Locate the cell with the specified text and output its (x, y) center coordinate. 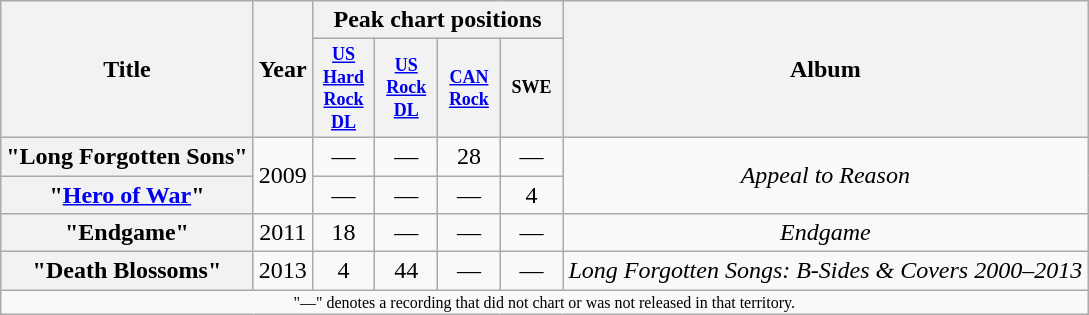
44 (406, 271)
18 (344, 233)
SWE (532, 88)
USRockDL (406, 88)
Album (826, 70)
2009 (282, 175)
"Hero of War" (127, 195)
"Endgame" (127, 233)
"Long Forgotten Sons" (127, 156)
2011 (282, 233)
Peak chart positions (438, 20)
CANRock (470, 88)
Year (282, 70)
28 (470, 156)
Title (127, 70)
2013 (282, 271)
"Death Blossoms" (127, 271)
"—" denotes a recording that did not chart or was not released in that territory. (544, 302)
Long Forgotten Songs: B-Sides & Covers 2000–2013 (826, 271)
Appeal to Reason (826, 175)
USHardRockDL (344, 88)
Endgame (826, 233)
